Pinpoint the cell where the given text exists, returning its [X, Y] midpoint coordinate. 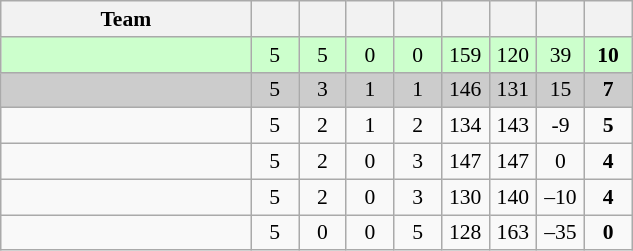
Team [126, 19]
39 [561, 55]
15 [561, 90]
131 [513, 90]
159 [465, 55]
128 [465, 233]
130 [465, 197]
7 [608, 90]
143 [513, 126]
-9 [561, 126]
140 [513, 197]
120 [513, 55]
163 [513, 233]
134 [465, 126]
10 [608, 55]
–10 [561, 197]
–35 [561, 233]
146 [465, 90]
